Pinpoint the cell where the given text exists, returning its (x, y) midpoint coordinate. 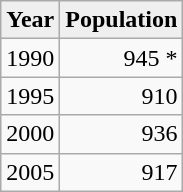
1990 (30, 58)
1995 (30, 96)
Population (122, 20)
917 (122, 172)
2000 (30, 134)
945 * (122, 58)
910 (122, 96)
936 (122, 134)
Year (30, 20)
2005 (30, 172)
